Output the [x, y] coordinate of the center of the cell containing the given text.  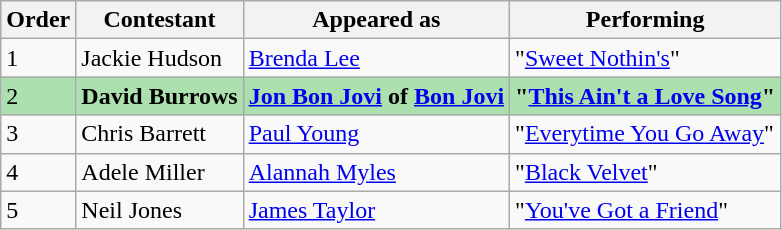
4 [38, 172]
Order [38, 20]
5 [38, 210]
David Burrows [160, 96]
Brenda Lee [376, 58]
Contestant [160, 20]
3 [38, 134]
"Black Velvet" [646, 172]
"You've Got a Friend" [646, 210]
Alannah Myles [376, 172]
Chris Barrett [160, 134]
Performing [646, 20]
Neil Jones [160, 210]
"Sweet Nothin's" [646, 58]
Adele Miller [160, 172]
James Taylor [376, 210]
Appeared as [376, 20]
"This Ain't a Love Song" [646, 96]
Jon Bon Jovi of Bon Jovi [376, 96]
2 [38, 96]
"Everytime You Go Away" [646, 134]
Paul Young [376, 134]
1 [38, 58]
Jackie Hudson [160, 58]
